Locate the cell with the specified text and output its (x, y) center coordinate. 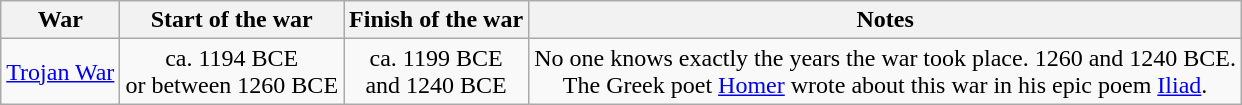
ca. 1199 BCE and 1240 BCE (436, 72)
Finish of the war (436, 20)
Notes (886, 20)
ca. 1194 BCE or between 1260 BCE (232, 72)
No one knows exactly the years the war took place. 1260 and 1240 BCE. The Greek poet Homer wrote about this war in his epic poem Iliad. (886, 72)
Start of the war (232, 20)
War (60, 20)
Trojan War (60, 72)
